From the cell containing the given text, extract its center point as (X, Y) coordinate. 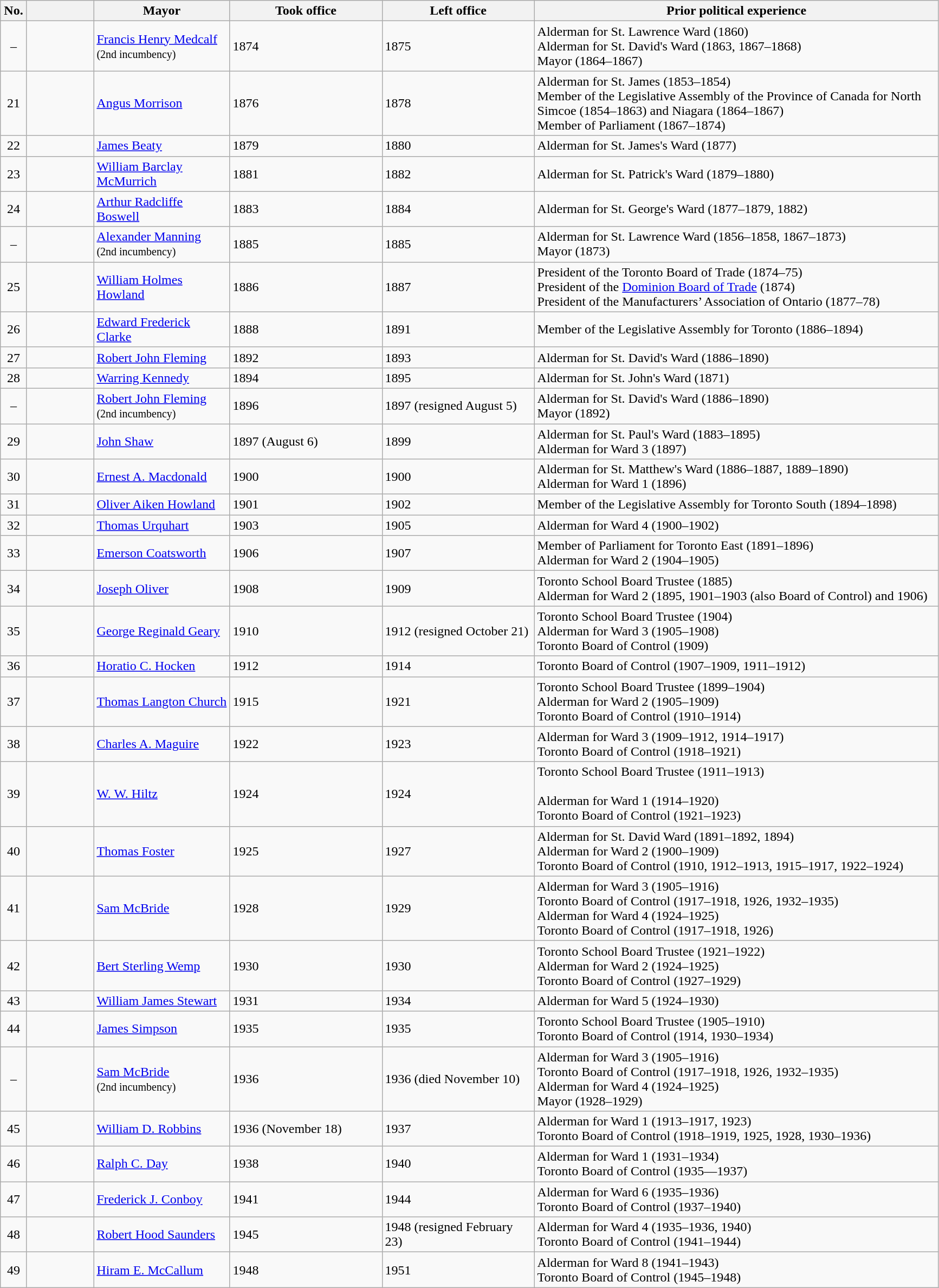
Alderman for St. George's Ward (1877–1879, 1882) (736, 209)
30 (14, 477)
1878 (458, 103)
1925 (306, 851)
Alderman for Ward 3 (1905–1916)Toronto Board of Control (1917–1918, 1926, 1932–1935)Alderman for Ward 4 (1924–1925)Mayor (1928–1929) (736, 1079)
1879 (306, 146)
1929 (458, 909)
Alderman for Ward 1 (1913–1917, 1923)Toronto Board of Control (1918–1919, 1925, 1928, 1930–1936) (736, 1129)
Bert Sterling Wemp (161, 965)
41 (14, 909)
1910 (306, 631)
1938 (306, 1164)
Robert John Fleming (161, 357)
1927 (458, 851)
1936 (306, 1079)
1876 (306, 103)
Charles A. Maguire (161, 744)
28 (14, 378)
43 (14, 1001)
1921 (458, 701)
Alderman for St. Lawrence Ward (1860)Alderman for St. David's Ward (1863, 1867–1868)Mayor (1864–1867) (736, 46)
1907 (458, 553)
Prior political experience (736, 11)
Ralph C. Day (161, 1164)
23 (14, 173)
Took office (306, 11)
Emerson Coatsworth (161, 553)
1914 (458, 666)
1903 (306, 525)
Francis Henry Medcalf (2nd incumbency) (161, 46)
Alderman for St. James's Ward (1877) (736, 146)
36 (14, 666)
40 (14, 851)
Thomas Foster (161, 851)
Hiram E. McCallum (161, 1270)
Angus Morrison (161, 103)
W. W. Hiltz (161, 794)
47 (14, 1199)
1895 (458, 378)
Sam McBride (161, 909)
1888 (306, 330)
Toronto School Board Trustee (1885)Alderman for Ward 2 (1895, 1901–1903 (also Board of Control) and 1906) (736, 589)
1875 (458, 46)
George Reginald Geary (161, 631)
1945 (306, 1235)
Alderman for St. Patrick's Ward (1879–1880) (736, 173)
33 (14, 553)
Alderman for Ward 3 (1909–1912, 1914–1917)Toronto Board of Control (1918–1921) (736, 744)
27 (14, 357)
No. (14, 11)
1901 (306, 505)
35 (14, 631)
William Barclay McMurrich (161, 173)
1912 (resigned October 21) (458, 631)
Alderman for St. David's Ward (1886–1890) (736, 357)
1909 (458, 589)
45 (14, 1129)
William Holmes Howland (161, 287)
Alderman for Ward 4 (1935–1936, 1940)Toronto Board of Control (1941–1944) (736, 1235)
Joseph Oliver (161, 589)
Alderman for Ward 6 (1935–1936)Toronto Board of Control (1937–1940) (736, 1199)
James Beaty (161, 146)
1883 (306, 209)
1940 (458, 1164)
1897 (resigned August 5) (458, 405)
Left office (458, 11)
Arthur Radcliffe Boswell (161, 209)
1896 (306, 405)
Member of the Legislative Assembly for Toronto (1886–1894) (736, 330)
1881 (306, 173)
Alderman for St. Matthew's Ward (1886–1887, 1889–1890)Alderman for Ward 1 (1896) (736, 477)
38 (14, 744)
Oliver Aiken Howland (161, 505)
1902 (458, 505)
25 (14, 287)
1936 (November 18) (306, 1129)
Mayor (161, 11)
31 (14, 505)
21 (14, 103)
42 (14, 965)
48 (14, 1235)
Alderman for Ward 4 (1900–1902) (736, 525)
1922 (306, 744)
1944 (458, 1199)
1880 (458, 146)
44 (14, 1029)
John Shaw (161, 441)
1905 (458, 525)
James Simpson (161, 1029)
37 (14, 701)
1906 (306, 553)
1908 (306, 589)
1948 (resigned February 23) (458, 1235)
Robert Hood Saunders (161, 1235)
Alderman for St. David Ward (1891–1892, 1894)Alderman for Ward 2 (1900–1909)Toronto Board of Control (1910, 1912–1913, 1915–1917, 1922–1924) (736, 851)
1934 (458, 1001)
1892 (306, 357)
1937 (458, 1129)
46 (14, 1164)
Frederick J. Conboy (161, 1199)
1951 (458, 1270)
1899 (458, 441)
Toronto School Board Trustee (1899–1904)Alderman for Ward 2 (1905–1909)Toronto Board of Control (1910–1914) (736, 701)
Robert John Fleming(2nd incumbency) (161, 405)
Member of the Legislative Assembly for Toronto South (1894–1898) (736, 505)
Alderman for St. Lawrence Ward (1856–1858, 1867–1873)Mayor (1873) (736, 244)
29 (14, 441)
Alderman for St. Paul's Ward (1883–1895)Alderman for Ward 3 (1897) (736, 441)
1874 (306, 46)
Edward Frederick Clarke (161, 330)
1948 (306, 1270)
1894 (306, 378)
Thomas Urquhart (161, 525)
1882 (458, 173)
49 (14, 1270)
22 (14, 146)
Ernest A. Macdonald (161, 477)
Warring Kennedy (161, 378)
1886 (306, 287)
Horatio C. Hocken (161, 666)
1912 (306, 666)
24 (14, 209)
39 (14, 794)
Sam McBride(2nd incumbency) (161, 1079)
William James Stewart (161, 1001)
26 (14, 330)
1936 (died November 10) (458, 1079)
Toronto Board of Control (1907–1909, 1911–1912) (736, 666)
Thomas Langton Church (161, 701)
Toronto School Board Trustee (1921–1922)Alderman for Ward 2 (1924–1925)Toronto Board of Control (1927–1929) (736, 965)
1941 (306, 1199)
1884 (458, 209)
1923 (458, 744)
Toronto School Board Trustee (1904)Alderman for Ward 3 (1905–1908)Toronto Board of Control (1909) (736, 631)
1893 (458, 357)
Alexander Manning (2nd incumbency) (161, 244)
1915 (306, 701)
Alderman for Ward 8 (1941–1943)Toronto Board of Control (1945–1948) (736, 1270)
1928 (306, 909)
1897 (August 6) (306, 441)
Alderman for St. David's Ward (1886–1890)Mayor (1892) (736, 405)
Member of Parliament for Toronto East (1891–1896)Alderman for Ward 2 (1904–1905) (736, 553)
Toronto School Board Trustee (1905–1910)Toronto Board of Control (1914, 1930–1934) (736, 1029)
Alderman for St. John's Ward (1871) (736, 378)
William D. Robbins (161, 1129)
1891 (458, 330)
Alderman for Ward 1 (1931–1934)Toronto Board of Control (1935—1937) (736, 1164)
32 (14, 525)
Alderman for Ward 5 (1924–1930) (736, 1001)
1887 (458, 287)
1931 (306, 1001)
34 (14, 589)
Toronto School Board Trustee (1911–1913)Alderman for Ward 1 (1914–1920)Toronto Board of Control (1921–1923) (736, 794)
